Capture the cell that displays the provided text and extract its (X, Y) central coordinate. 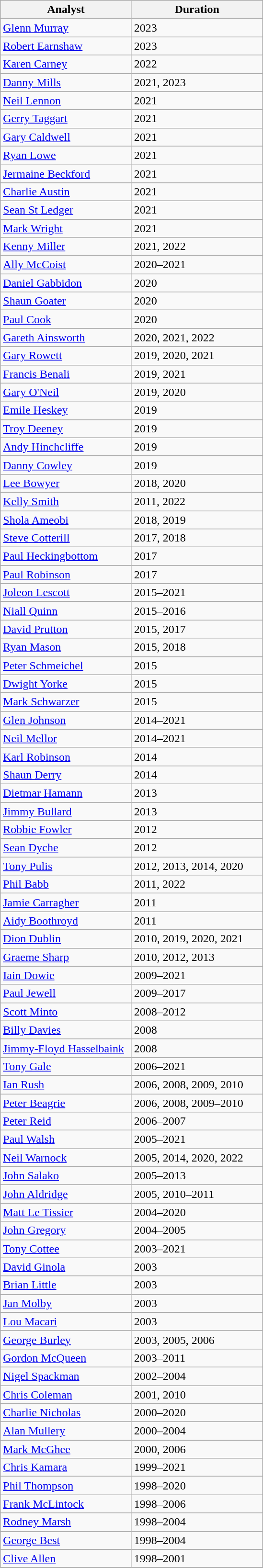
Peter Reid (66, 1121)
2000, 2006 (197, 1449)
Scott Minto (66, 1012)
Billy Davies (66, 1030)
2005, 2014, 2020, 2022 (197, 1158)
Mark McGhee (66, 1449)
2008–2012 (197, 1012)
Danny Cowley (66, 465)
Paul Jewell (66, 993)
Rodney Marsh (66, 1522)
John Salako (66, 1176)
Daniel Gabbidon (66, 283)
Karl Robinson (66, 756)
Peter Beagrie (66, 1103)
Matt Le Tissier (66, 1212)
Sean Dyche (66, 848)
Charlie Austin (66, 192)
Dion Dublin (66, 939)
Lee Bowyer (66, 483)
2015–2021 (197, 593)
2012, 2013, 2014, 2020 (197, 866)
Danny Mills (66, 82)
Paul Cook (66, 319)
Nigel Spackman (66, 1376)
Graeme Sharp (66, 957)
2015, 2017 (197, 629)
George Best (66, 1540)
Jimmy Bullard (66, 812)
2022 (197, 64)
2010, 2012, 2013 (197, 957)
1998–2020 (197, 1486)
Brian Little (66, 1285)
Dwight Yorke (66, 684)
Chris Coleman (66, 1395)
2005, 2010–2011 (197, 1194)
2021, 2023 (197, 82)
Karen Carney (66, 64)
Troy Deeney (66, 429)
Sean St Ledger (66, 210)
Paul Robinson (66, 575)
Gordon McQueen (66, 1358)
Mark Schwarzer (66, 702)
Phil Thompson (66, 1486)
Frank McLintock (66, 1504)
Alan Mullery (66, 1431)
Paul Walsh (66, 1139)
David Prutton (66, 629)
2006, 2008, 2009–2010 (197, 1103)
Glenn Murray (66, 28)
2005–2013 (197, 1176)
Chris Kamara (66, 1467)
2015, 2018 (197, 647)
2003–2021 (197, 1249)
Robbie Fowler (66, 830)
2017, 2018 (197, 538)
Neil Lennon (66, 101)
2019, 2020 (197, 392)
Charlie Nicholas (66, 1413)
2015–2016 (197, 611)
2006, 2008, 2009, 2010 (197, 1084)
Kenny Miller (66, 247)
Ryan Mason (66, 647)
1999–2021 (197, 1467)
2019, 2020, 2021 (197, 356)
Peter Schmeichel (66, 666)
2006–2007 (197, 1121)
Gary Rowett (66, 356)
Shaun Goater (66, 301)
Robert Earnshaw (66, 46)
Ryan Lowe (66, 155)
2019, 2021 (197, 374)
Francis Benali (66, 374)
John Gregory (66, 1230)
Aidy Boothroyd (66, 921)
2004–2020 (197, 1212)
Jamie Carragher (66, 902)
Gerry Taggart (66, 119)
Gary O'Neil (66, 392)
Kelly Smith (66, 501)
Gary Caldwell (66, 137)
Neil Mellor (66, 738)
Iain Dowie (66, 975)
Dietmar Hamann (66, 793)
Jermaine Beckford (66, 173)
Niall Quinn (66, 611)
2001, 2010 (197, 1395)
Neil Warnock (66, 1158)
George Burley (66, 1340)
1998–2001 (197, 1558)
2018, 2020 (197, 483)
2010, 2019, 2020, 2021 (197, 939)
2005–2021 (197, 1139)
2002–2004 (197, 1376)
John Aldridge (66, 1194)
Joleon Lescott (66, 593)
Shaun Derry (66, 775)
2021, 2022 (197, 247)
2009–2021 (197, 975)
Clive Allen (66, 1558)
Andy Hinchcliffe (66, 447)
Tony Pulis (66, 866)
Tony Cottee (66, 1249)
Gareth Ainsworth (66, 338)
Shola Ameobi (66, 519)
Jan Molby (66, 1303)
2003–2011 (197, 1358)
2018, 2019 (197, 519)
Paul Heckingbottom (66, 556)
Ian Rush (66, 1084)
2006–2021 (197, 1066)
Lou Macari (66, 1321)
Mark Wright (66, 228)
Emile Heskey (66, 410)
Tony Gale (66, 1066)
2000–2004 (197, 1431)
Jimmy-Floyd Hasselbaink (66, 1048)
Ally McCoist (66, 265)
2009–2017 (197, 993)
2003, 2005, 2006 (197, 1340)
2020–2021 (197, 265)
Phil Babb (66, 884)
2020, 2021, 2022 (197, 338)
David Ginola (66, 1267)
1998–2006 (197, 1504)
Steve Cotterill (66, 538)
2000–2020 (197, 1413)
2004–2005 (197, 1230)
Glen Johnson (66, 720)
Analyst (66, 10)
Duration (197, 10)
